Return the (X, Y) coordinate for the center point of the cell that contains the specified text.  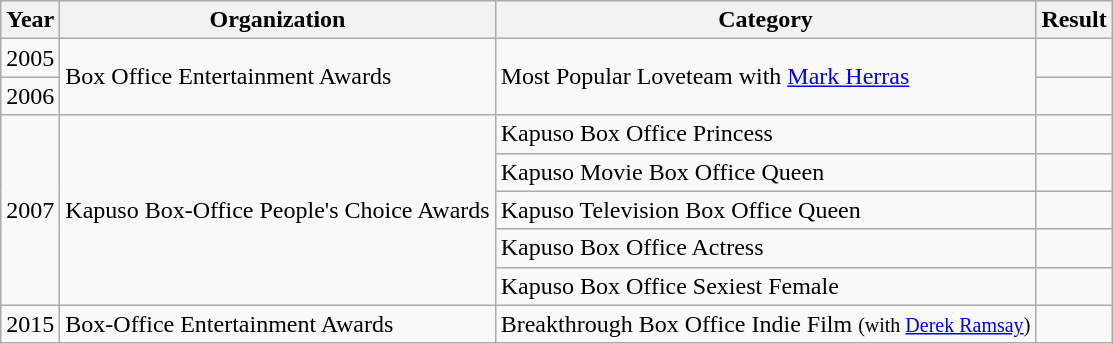
Year (30, 20)
Kapuso Box-Office People's Choice Awards (278, 210)
Breakthrough Box Office Indie Film (with Derek Ramsay) (766, 324)
Kapuso Movie Box Office Queen (766, 172)
Kapuso Television Box Office Queen (766, 210)
Kapuso Box Office Princess (766, 134)
Kapuso Box Office Actress (766, 248)
2005 (30, 58)
Category (766, 20)
Result (1074, 20)
2007 (30, 210)
2015 (30, 324)
Organization (278, 20)
2006 (30, 96)
Box-Office Entertainment Awards (278, 324)
Box Office Entertainment Awards (278, 77)
Most Popular Loveteam with Mark Herras (766, 77)
Kapuso Box Office Sexiest Female (766, 286)
